Return [X, Y] of the center of cell containing provided text 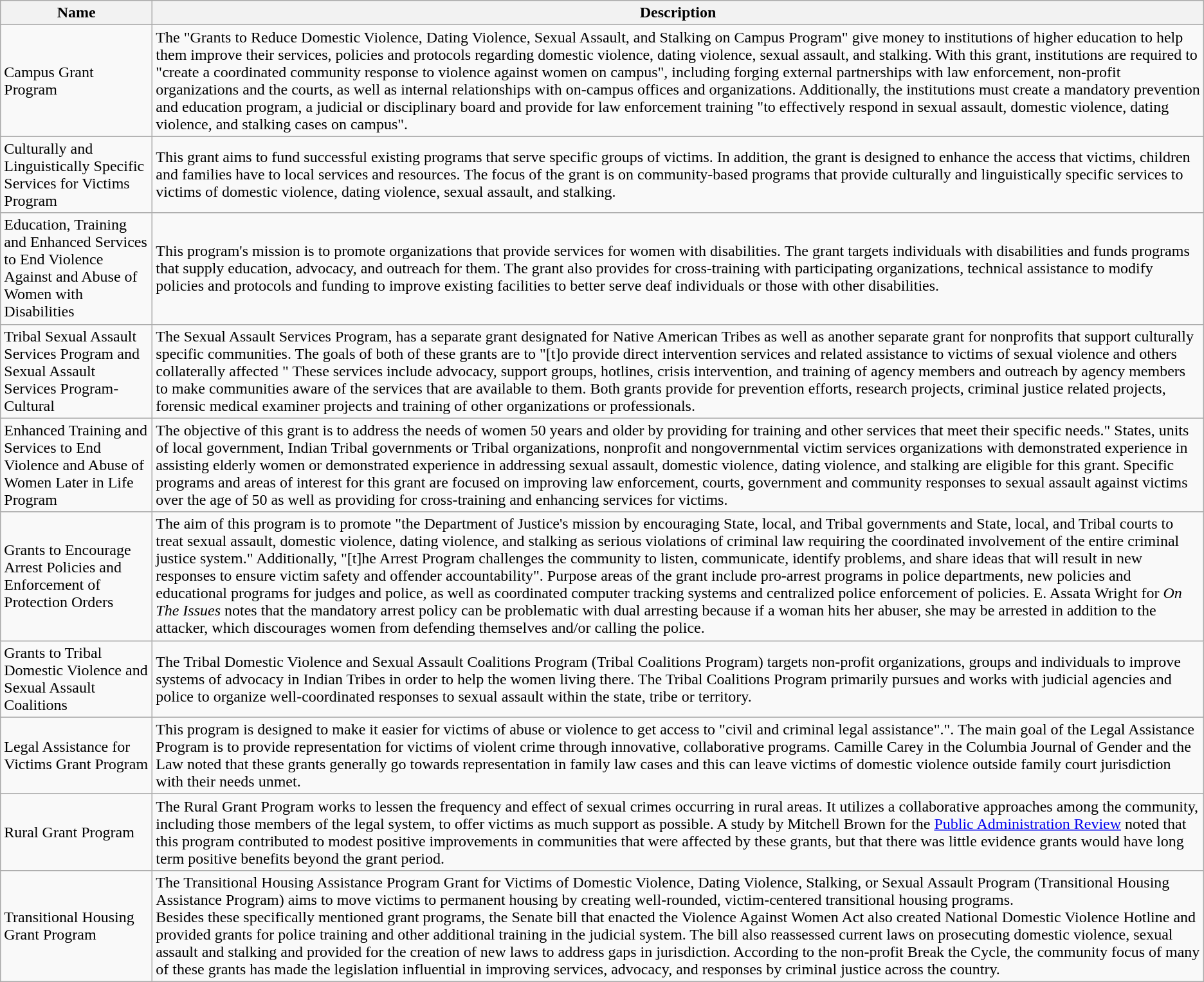
Name [77, 13]
Grants to Tribal Domestic Violence and Sexual Assault Coalitions [77, 679]
Rural Grant Program [77, 832]
Education, Training and Enhanced Services to End Violence Against and Abuse of Women with Disabilities [77, 269]
Legal Assistance for Victims Grant Program [77, 755]
Grants to Encourage Arrest Policies and Enforcement of Protection Orders [77, 576]
Description [678, 13]
Enhanced Training and Services to End Violence and Abuse of Women Later in Life Program [77, 465]
Transitional Housing Grant Program [77, 926]
Campus Grant Program [77, 81]
Culturally and Linguistically Specific Services for Victims Program [77, 175]
Tribal Sexual Assault Services Program and Sexual Assault Services Program-Cultural [77, 371]
